Provide the [x, y] coordinate of the cell's center where the given text is located.  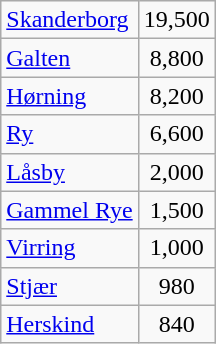
Hørning [70, 96]
980 [176, 286]
Låsby [70, 172]
Gammel Rye [70, 210]
Herskind [70, 324]
Virring [70, 248]
Skanderborg [70, 20]
Ry [70, 134]
840 [176, 324]
1,500 [176, 210]
Galten [70, 58]
8,800 [176, 58]
2,000 [176, 172]
8,200 [176, 96]
19,500 [176, 20]
1,000 [176, 248]
6,600 [176, 134]
Stjær [70, 286]
